Scan for the cell matching the given text and deliver its (x, y) coordinate at center. 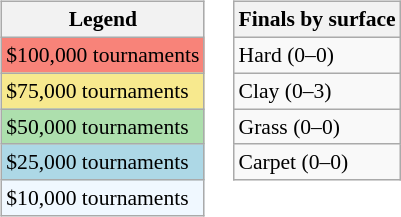
$10,000 tournaments (102, 198)
Legend (102, 20)
$25,000 tournaments (102, 162)
$75,000 tournaments (102, 91)
Finals by surface (318, 20)
$100,000 tournaments (102, 55)
Carpet (0–0) (318, 162)
Clay (0–3) (318, 91)
Grass (0–0) (318, 127)
Hard (0–0) (318, 55)
$50,000 tournaments (102, 127)
